Return (x, y) of the center of cell containing provided text 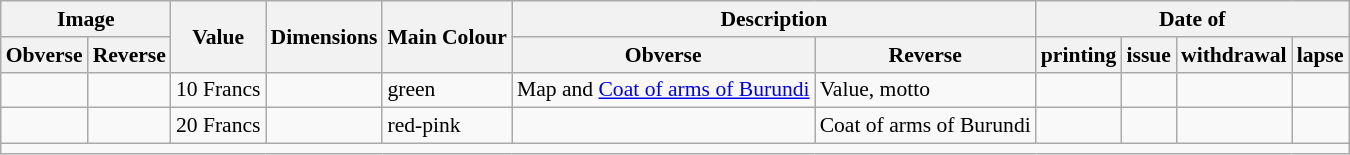
issue (1148, 55)
Coat of arms of Burundi (926, 126)
Value (218, 36)
Date of (1192, 19)
20 Francs (218, 126)
Main Colour (446, 36)
Image (86, 19)
red-pink (446, 126)
lapse (1320, 55)
10 Francs (218, 90)
Dimensions (324, 36)
Map and Coat of arms of Burundi (664, 90)
Value, motto (926, 90)
withdrawal (1234, 55)
green (446, 90)
printing (1079, 55)
Description (774, 19)
